Pinpoint the cell where the given text exists, returning its [X, Y] midpoint coordinate. 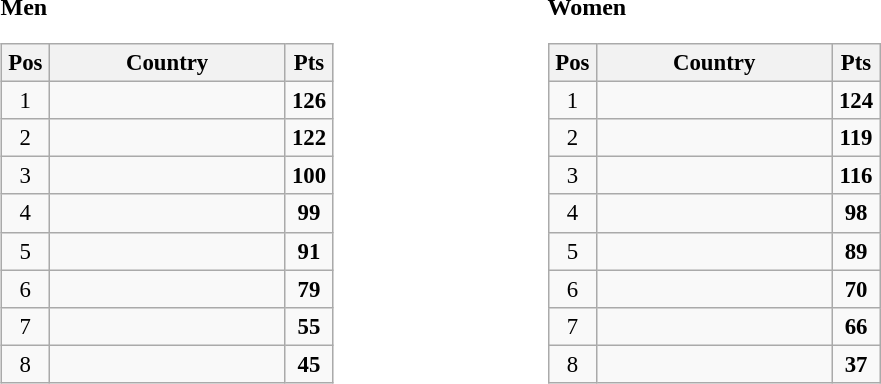
124 [856, 101]
119 [856, 138]
70 [856, 289]
55 [309, 326]
116 [856, 176]
98 [856, 213]
89 [856, 251]
37 [856, 364]
79 [309, 289]
99 [309, 213]
45 [309, 364]
91 [309, 251]
100 [309, 176]
122 [309, 138]
66 [856, 326]
126 [309, 101]
